Return the (X, Y) coordinate for the center point of the cell that contains the specified text.  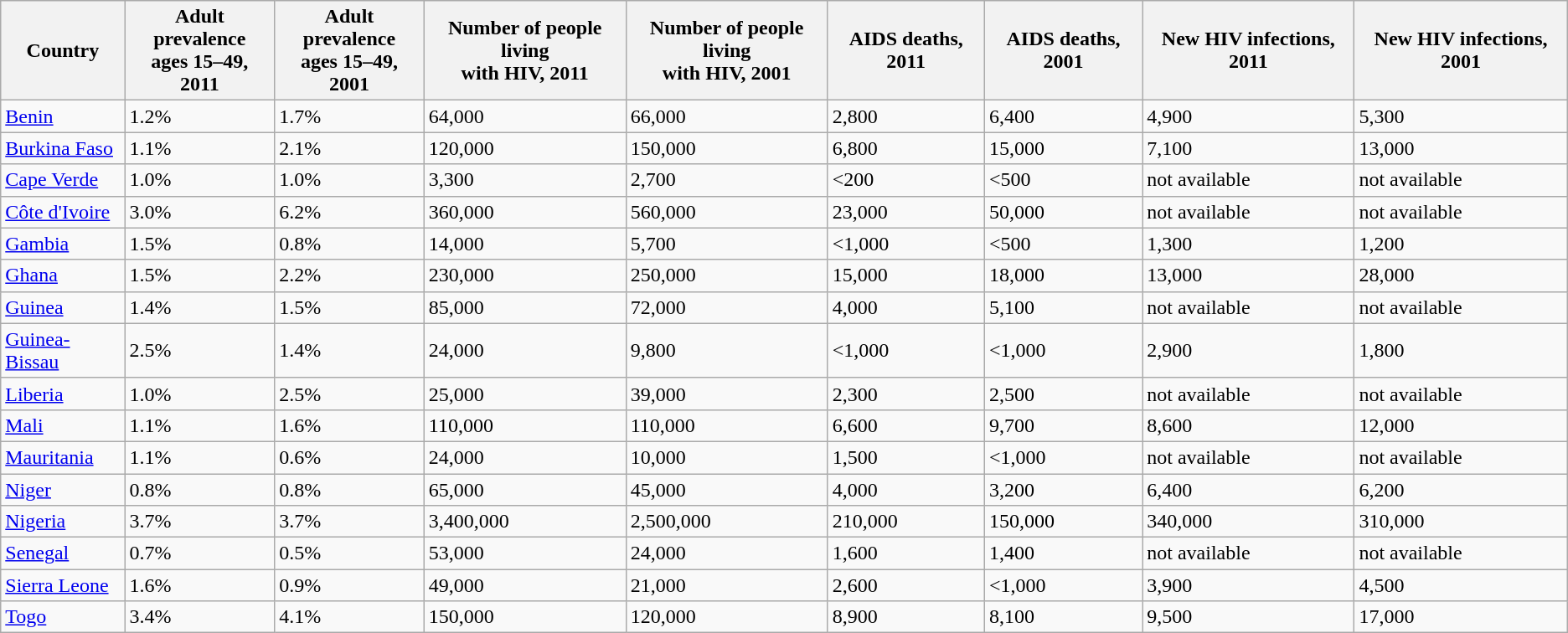
2,800 (906, 116)
0.9% (350, 585)
8,600 (1248, 425)
Adult prevalenceages 15–49, 2001 (350, 50)
1,300 (1248, 244)
21,000 (727, 585)
Nigeria (63, 522)
28,000 (1461, 275)
9,800 (727, 350)
3,200 (1063, 490)
12,000 (1461, 425)
39,000 (727, 394)
85,000 (524, 307)
3.4% (199, 617)
230,000 (524, 275)
0.5% (350, 553)
23,000 (906, 212)
Guinea-Bissau (63, 350)
3,900 (1248, 585)
64,000 (524, 116)
340,000 (1248, 522)
2,300 (906, 394)
AIDS deaths, 2011 (906, 50)
Sierra Leone (63, 585)
Togo (63, 617)
1.7% (350, 116)
250,000 (727, 275)
4,500 (1461, 585)
5,300 (1461, 116)
3,300 (524, 180)
<200 (906, 180)
9,500 (1248, 617)
1,500 (906, 457)
3,400,000 (524, 522)
Number of people livingwith HIV, 2011 (524, 50)
1,600 (906, 553)
8,900 (906, 617)
7,100 (1248, 148)
560,000 (727, 212)
6.2% (350, 212)
18,000 (1063, 275)
14,000 (524, 244)
72,000 (727, 307)
Liberia (63, 394)
6,200 (1461, 490)
2.1% (350, 148)
Niger (63, 490)
5,100 (1063, 307)
6,800 (906, 148)
4.1% (350, 617)
Côte d'Ivoire (63, 212)
Mauritania (63, 457)
5,700 (727, 244)
2,500 (1063, 394)
8,100 (1063, 617)
New HIV infections, 2001 (1461, 50)
1,400 (1063, 553)
2,500,000 (727, 522)
2,700 (727, 180)
Senegal (63, 553)
66,000 (727, 116)
Adult prevalenceages 15–49, 2011 (199, 50)
0.6% (350, 457)
Burkina Faso (63, 148)
Country (63, 50)
49,000 (524, 585)
53,000 (524, 553)
1.2% (199, 116)
Ghana (63, 275)
New HIV infections, 2011 (1248, 50)
25,000 (524, 394)
360,000 (524, 212)
0.7% (199, 553)
Mali (63, 425)
210,000 (906, 522)
3.0% (199, 212)
45,000 (727, 490)
4,900 (1248, 116)
Gambia (63, 244)
AIDS deaths, 2001 (1063, 50)
2,900 (1248, 350)
2.2% (350, 275)
2,600 (906, 585)
6,600 (906, 425)
1,800 (1461, 350)
9,700 (1063, 425)
Cape Verde (63, 180)
50,000 (1063, 212)
10,000 (727, 457)
310,000 (1461, 522)
Number of people livingwith HIV, 2001 (727, 50)
65,000 (524, 490)
1,200 (1461, 244)
Benin (63, 116)
Guinea (63, 307)
17,000 (1461, 617)
